Scan for the cell matching the given text and deliver its [X, Y] coordinate at center. 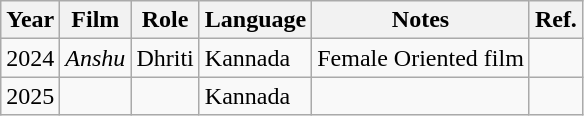
2024 [30, 58]
Language [255, 20]
Notes [421, 20]
Film [96, 20]
Ref. [556, 20]
2025 [30, 96]
Year [30, 20]
Dhriti [165, 58]
Anshu [96, 58]
Role [165, 20]
Female Oriented film [421, 58]
